Determine the (X, Y) coordinate at the center of the cell enclosing the given text.  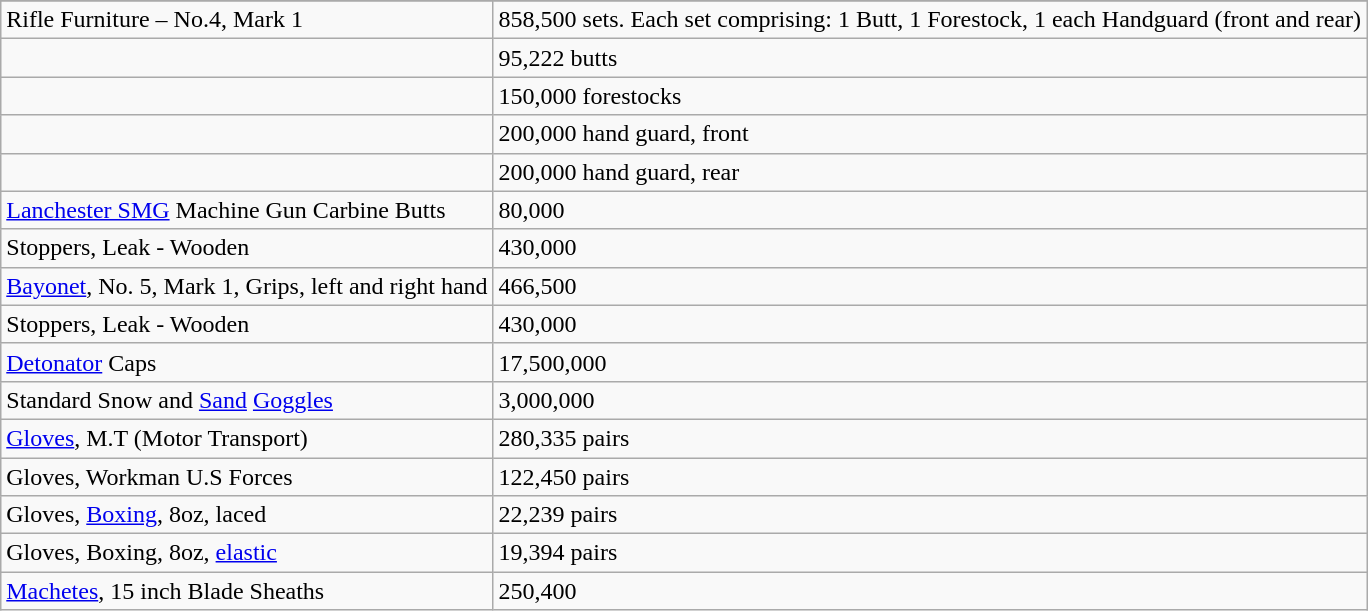
200,000 hand guard, rear (930, 172)
122,450 pairs (930, 477)
Gloves, Boxing, 8oz, elastic (247, 553)
150,000 forestocks (930, 96)
Rifle Furniture – No.4, Mark 1 (247, 20)
280,335 pairs (930, 438)
466,500 (930, 286)
Machetes, 15 inch Blade Sheaths (247, 591)
Lanchester SMG Machine Gun Carbine Butts (247, 210)
858,500 sets. Each set comprising: 1 Butt, 1 Forestock, 1 each Handguard (front and rear) (930, 20)
19,394 pairs (930, 553)
22,239 pairs (930, 515)
200,000 hand guard, front (930, 134)
Gloves, Boxing, 8oz, laced (247, 515)
3,000,000 (930, 400)
80,000 (930, 210)
Gloves, Workman U.S Forces (247, 477)
Bayonet, No. 5, Mark 1, Grips, left and right hand (247, 286)
250,400 (930, 591)
Detonator Caps (247, 362)
Gloves, M.T (Motor Transport) (247, 438)
17,500,000 (930, 362)
95,222 butts (930, 58)
Standard Snow and Sand Goggles (247, 400)
